Output the (X, Y) coordinate of the center of the cell containing the given text.  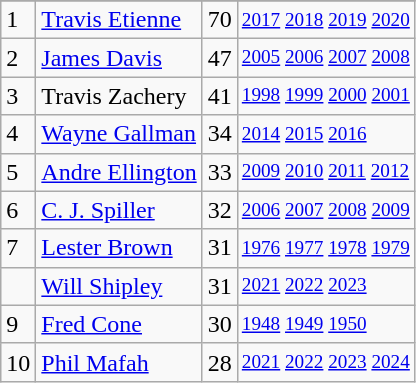
41 (220, 96)
Phil Mafah (119, 362)
Travis Zachery (119, 96)
7 (18, 248)
Travis Etienne (119, 20)
2006 2007 2008 2009 (326, 210)
1 (18, 20)
1948 1949 1950 (326, 324)
2017 2018 2019 2020 (326, 20)
Lester Brown (119, 248)
2009 2010 2011 2012 (326, 172)
1998 1999 2000 2001 (326, 96)
6 (18, 210)
70 (220, 20)
9 (18, 324)
28 (220, 362)
5 (18, 172)
32 (220, 210)
30 (220, 324)
33 (220, 172)
Wayne Gallman (119, 134)
47 (220, 58)
3 (18, 96)
4 (18, 134)
2 (18, 58)
James Davis (119, 58)
10 (18, 362)
34 (220, 134)
2005 2006 2007 2008 (326, 58)
C. J. Spiller (119, 210)
2014 2015 2016 (326, 134)
Andre Ellington (119, 172)
Fred Cone (119, 324)
Will Shipley (119, 286)
2021 2022 2023 (326, 286)
2021 2022 2023 2024 (326, 362)
1976 1977 1978 1979 (326, 248)
